From the cell containing the given text, extract its center point as [X, Y] coordinate. 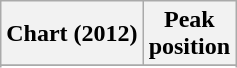
Peakposition [189, 34]
Chart (2012) [72, 34]
